Scan for the cell matching the given text and deliver its [x, y] coordinate at center. 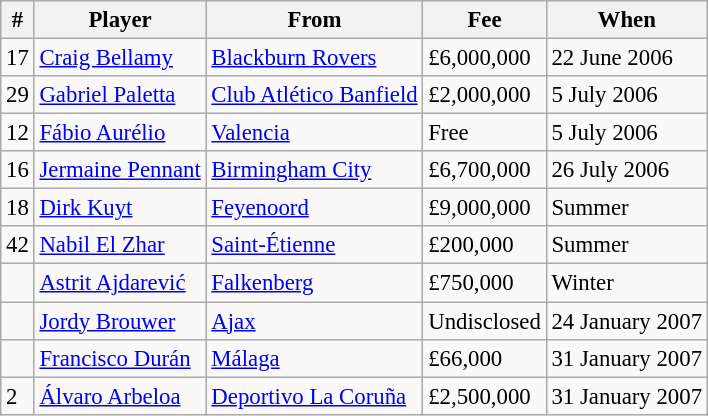
Saint-Étienne [314, 245]
# [18, 20]
£200,000 [484, 245]
£2,500,000 [484, 396]
Valencia [314, 133]
£2,000,000 [484, 95]
22 June 2006 [626, 58]
Club Atlético Banfield [314, 95]
Jermaine Pennant [120, 170]
Astrit Ajdarević [120, 283]
12 [18, 133]
Deportivo La Coruña [314, 396]
26 July 2006 [626, 170]
42 [18, 245]
£66,000 [484, 358]
Craig Bellamy [120, 58]
Player [120, 20]
Winter [626, 283]
16 [18, 170]
Falkenberg [314, 283]
Free [484, 133]
Fábio Aurélio [120, 133]
£6,000,000 [484, 58]
Blackburn Rovers [314, 58]
2 [18, 396]
Birmingham City [314, 170]
Gabriel Paletta [120, 95]
Fee [484, 20]
£6,700,000 [484, 170]
From [314, 20]
Dirk Kuyt [120, 208]
Undisclosed [484, 321]
17 [18, 58]
Ajax [314, 321]
18 [18, 208]
Francisco Durán [120, 358]
29 [18, 95]
Jordy Brouwer [120, 321]
£9,000,000 [484, 208]
When [626, 20]
Nabil El Zhar [120, 245]
£750,000 [484, 283]
Álvaro Arbeloa [120, 396]
Málaga [314, 358]
Feyenoord [314, 208]
24 January 2007 [626, 321]
